Identify which cell holds the provided text, then report its [X, Y] central coordinate. 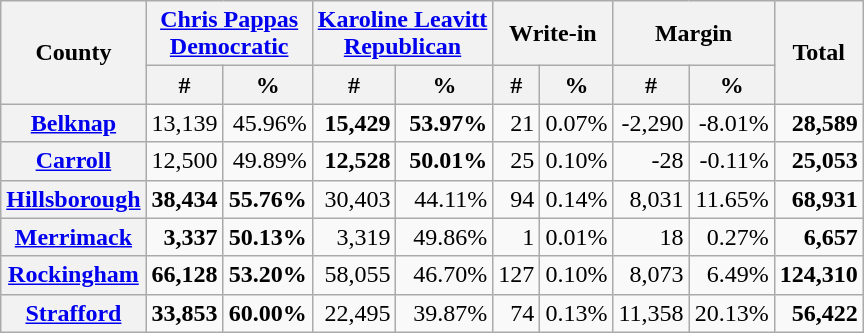
38,434 [184, 199]
6.49% [732, 275]
-28 [651, 161]
55.76% [268, 199]
Chris PappasDemocratic [229, 34]
94 [516, 199]
50.13% [268, 237]
33,853 [184, 313]
Total [818, 52]
60.00% [268, 313]
Hillsborough [74, 199]
45.96% [268, 123]
12,528 [354, 161]
12,500 [184, 161]
15,429 [354, 123]
25,053 [818, 161]
0.07% [576, 123]
13,139 [184, 123]
0.01% [576, 237]
68,931 [818, 199]
8,073 [651, 275]
0.27% [732, 237]
20.13% [732, 313]
Write-in [553, 34]
127 [516, 275]
18 [651, 237]
58,055 [354, 275]
56,422 [818, 313]
39.87% [444, 313]
3,337 [184, 237]
44.11% [444, 199]
11.65% [732, 199]
49.86% [444, 237]
0.13% [576, 313]
21 [516, 123]
50.01% [444, 161]
49.89% [268, 161]
1 [516, 237]
22,495 [354, 313]
74 [516, 313]
Margin [694, 34]
53.20% [268, 275]
25 [516, 161]
-0.11% [732, 161]
County [74, 52]
Carroll [74, 161]
-8.01% [732, 123]
Merrimack [74, 237]
Karoline LeavittRepublican [402, 34]
11,358 [651, 313]
30,403 [354, 199]
-2,290 [651, 123]
28,589 [818, 123]
8,031 [651, 199]
6,657 [818, 237]
Rockingham [74, 275]
3,319 [354, 237]
53.97% [444, 123]
Strafford [74, 313]
0.14% [576, 199]
Belknap [74, 123]
66,128 [184, 275]
46.70% [444, 275]
124,310 [818, 275]
